For the text-containing cell, return its midpoint in (x, y) coordinate format. 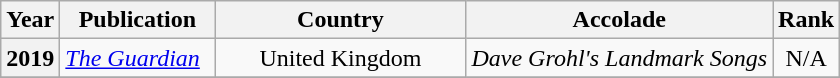
Dave Grohl's Landmark Songs (620, 58)
N/A (806, 58)
2019 (30, 58)
United Kingdom (340, 58)
Country (340, 20)
Year (30, 20)
Rank (806, 20)
Accolade (620, 20)
The Guardian (138, 58)
Publication (138, 20)
